Detect which cell encompasses the target text, then output its [X, Y] center coordinate. 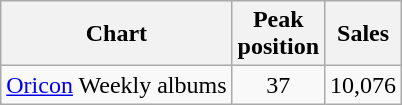
Oricon Weekly albums [116, 85]
37 [278, 85]
Chart [116, 34]
Peakposition [278, 34]
10,076 [364, 85]
Sales [364, 34]
